For the text-containing cell, return its midpoint in [X, Y] coordinate format. 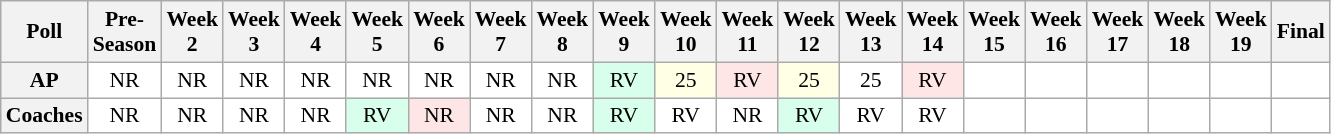
Week2 [192, 32]
Week18 [1179, 32]
Week12 [809, 32]
Coaches [44, 116]
Week6 [439, 32]
Week8 [562, 32]
Week7 [501, 32]
Week4 [316, 32]
Week10 [686, 32]
Pre-Season [125, 32]
Week19 [1241, 32]
Week15 [994, 32]
Week3 [254, 32]
Week5 [377, 32]
Week11 [748, 32]
Week16 [1056, 32]
AP [44, 80]
Week17 [1118, 32]
Poll [44, 32]
Week13 [871, 32]
Week9 [624, 32]
Week14 [933, 32]
Final [1301, 32]
